Return [x, y] of the center of cell containing provided text 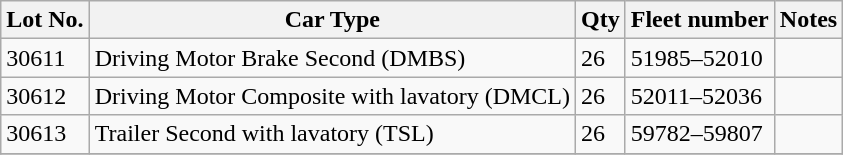
Fleet number [700, 20]
52011–52036 [700, 96]
Driving Motor Brake Second (DMBS) [332, 58]
Car Type [332, 20]
59782–59807 [700, 134]
Driving Motor Composite with lavatory (DMCL) [332, 96]
Lot No. [45, 20]
30611 [45, 58]
Notes [808, 20]
Qty [601, 20]
Trailer Second with lavatory (TSL) [332, 134]
30613 [45, 134]
30612 [45, 96]
51985–52010 [700, 58]
